Find where the given text appears and provide that cell's center as [X, Y] coordinate. 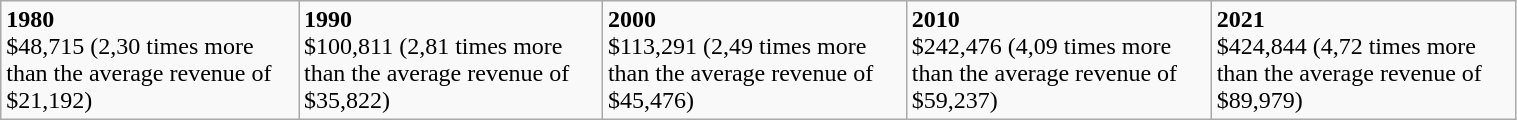
2021$424,844 (4,72 times more than the average revenue of $89,979) [1364, 60]
1990$100,811 (2,81 times more than the average revenue of $35,822) [450, 60]
1980$48,715 (2,30 times more than the average revenue of $21,192) [150, 60]
2010$242,476 (4,09 times more than the average revenue of $59,237) [1058, 60]
2000$113,291 (2,49 times more than the average revenue of $45,476) [754, 60]
